Search for the cell housing the specified text and yield its [x, y] center coordinate. 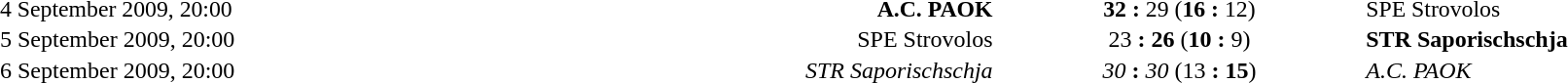
23 : 26 (10 : 9) [1180, 40]
SPE Strovolos [774, 40]
